Scan for the cell matching the given text and deliver its (X, Y) coordinate at center. 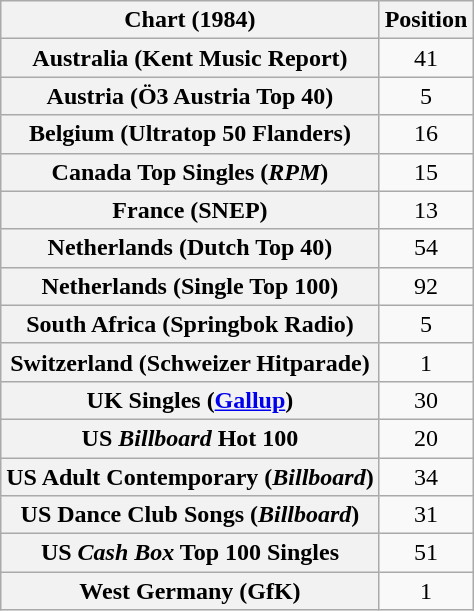
34 (426, 477)
US Adult Contemporary (Billboard) (190, 477)
54 (426, 248)
US Dance Club Songs (Billboard) (190, 515)
Australia (Kent Music Report) (190, 58)
Netherlands (Dutch Top 40) (190, 248)
South Africa (Springbok Radio) (190, 324)
41 (426, 58)
16 (426, 134)
UK Singles (Gallup) (190, 400)
Austria (Ö3 Austria Top 40) (190, 96)
92 (426, 286)
US Cash Box Top 100 Singles (190, 553)
Canada Top Singles (RPM) (190, 172)
20 (426, 438)
US Billboard Hot 100 (190, 438)
Netherlands (Single Top 100) (190, 286)
Belgium (Ultratop 50 Flanders) (190, 134)
31 (426, 515)
51 (426, 553)
Switzerland (Schweizer Hitparade) (190, 362)
15 (426, 172)
30 (426, 400)
France (SNEP) (190, 210)
West Germany (GfK) (190, 591)
Chart (1984) (190, 20)
Position (426, 20)
13 (426, 210)
